Search for the cell housing the specified text and yield its (x, y) center coordinate. 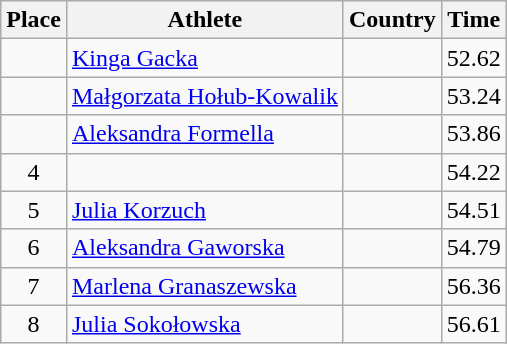
Aleksandra Gaworska (204, 248)
54.51 (474, 210)
Małgorzata Hołub-Kowalik (204, 96)
56.61 (474, 324)
54.22 (474, 172)
7 (34, 286)
Kinga Gacka (204, 58)
4 (34, 172)
Marlena Granaszewska (204, 286)
5 (34, 210)
Place (34, 20)
Julia Sokołowska (204, 324)
Aleksandra Formella (204, 134)
8 (34, 324)
53.24 (474, 96)
54.79 (474, 248)
Time (474, 20)
6 (34, 248)
53.86 (474, 134)
Julia Korzuch (204, 210)
52.62 (474, 58)
Country (392, 20)
56.36 (474, 286)
Athlete (204, 20)
